Capture the cell that displays the provided text and extract its [x, y] central coordinate. 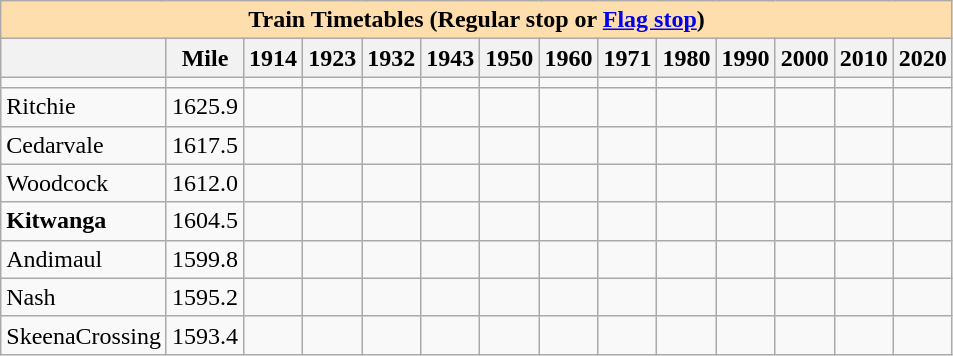
1971 [628, 58]
1943 [450, 58]
Kitwanga [84, 221]
1932 [392, 58]
1923 [332, 58]
1595.2 [204, 297]
1593.4 [204, 335]
Woodcock [84, 183]
2000 [804, 58]
Train Timetables (Regular stop or Flag stop) [477, 20]
1950 [510, 58]
Mile [204, 58]
2020 [922, 58]
Nash [84, 297]
1980 [686, 58]
Andimaul [84, 259]
1625.9 [204, 107]
1604.5 [204, 221]
1960 [568, 58]
1617.5 [204, 145]
2010 [864, 58]
Cedarvale [84, 145]
1990 [746, 58]
1599.8 [204, 259]
1914 [274, 58]
1612.0 [204, 183]
Ritchie [84, 107]
SkeenaCrossing [84, 335]
